Scan for the cell matching the given text and deliver its [x, y] coordinate at center. 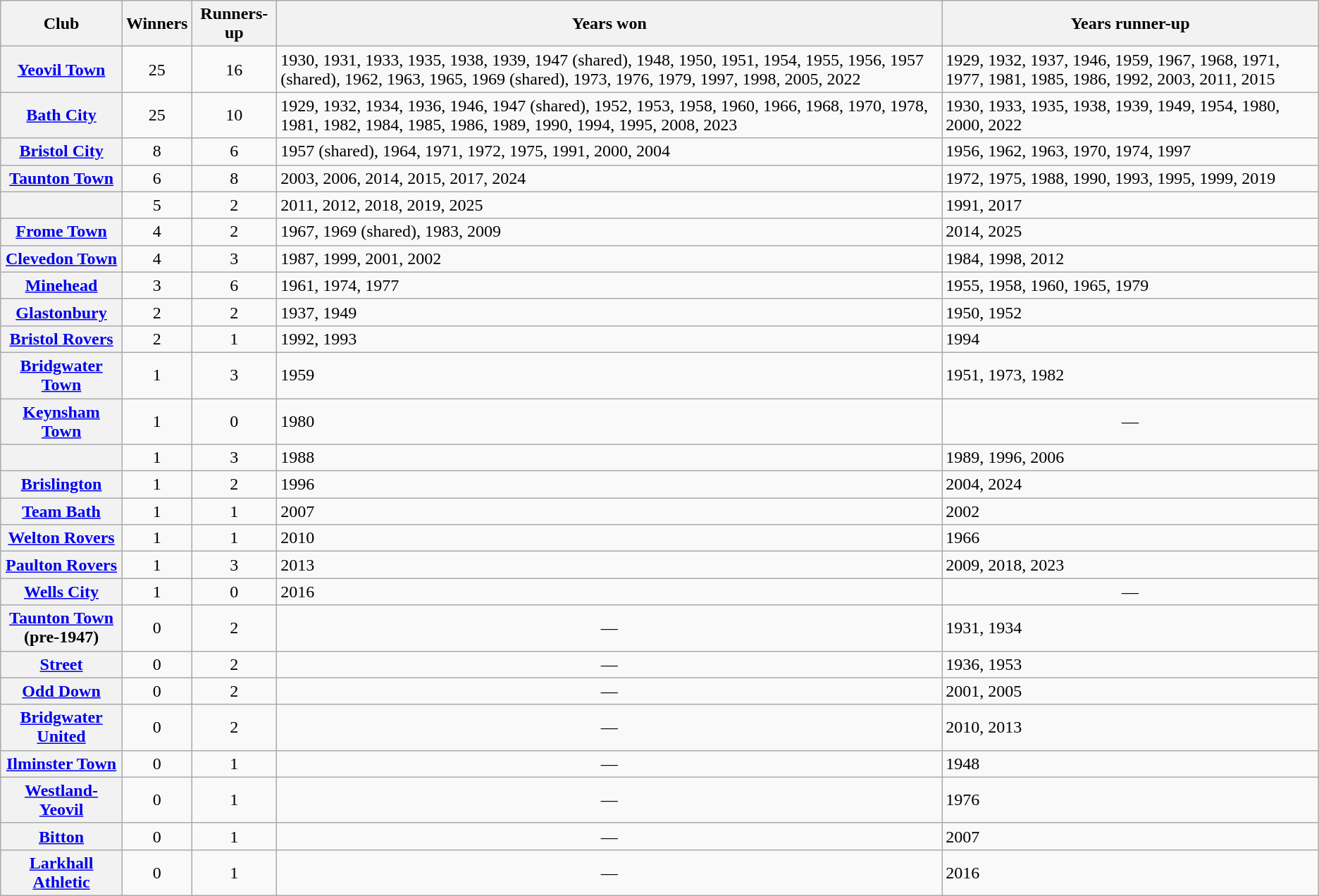
Team Bath [62, 511]
1929, 1932, 1937, 1946, 1959, 1967, 1968, 1971, 1977, 1981, 1985, 1986, 1992, 2003, 2011, 2015 [1130, 69]
1955, 1958, 1960, 1965, 1979 [1130, 285]
2004, 2024 [1130, 485]
1996 [609, 485]
2010 [609, 538]
Years won [609, 24]
Glastonbury [62, 312]
1961, 1974, 1977 [609, 285]
Keynsham Town [62, 421]
1980 [609, 421]
2014, 2025 [1130, 232]
1988 [609, 458]
Bath City [62, 116]
Yeovil Town [62, 69]
2001, 2005 [1130, 691]
1992, 1993 [609, 339]
2009, 2018, 2023 [1130, 565]
Years runner-up [1130, 24]
1948 [1130, 764]
Brislington [62, 485]
Club [62, 24]
Welton Rovers [62, 538]
Clevedon Town [62, 259]
2010, 2013 [1130, 727]
Ilminster Town [62, 764]
1987, 1999, 2001, 2002 [609, 259]
Bridgwater Town [62, 375]
1931, 1934 [1130, 628]
Bridgwater United [62, 727]
Bristol City [62, 151]
2011, 2012, 2018, 2019, 2025 [609, 205]
1966 [1130, 538]
1984, 1998, 2012 [1130, 259]
Westland-Yeovil [62, 800]
Minehead [62, 285]
1930, 1933, 1935, 1938, 1939, 1949, 1954, 1980, 2000, 2022 [1130, 116]
1951, 1973, 1982 [1130, 375]
10 [234, 116]
1950, 1952 [1130, 312]
1957 (shared), 1964, 1971, 1972, 1975, 1991, 2000, 2004 [609, 151]
16 [234, 69]
Winners [156, 24]
1937, 1949 [609, 312]
1991, 2017 [1130, 205]
Taunton Town(pre-1947) [62, 628]
5 [156, 205]
Odd Down [62, 691]
Paulton Rovers [62, 565]
1967, 1969 (shared), 1983, 2009 [609, 232]
Runners-up [234, 24]
1972, 1975, 1988, 1990, 1993, 1995, 1999, 2019 [1130, 178]
Bitton [62, 836]
Frome Town [62, 232]
1976 [1130, 800]
2013 [609, 565]
Street [62, 664]
1989, 1996, 2006 [1130, 458]
2003, 2006, 2014, 2015, 2017, 2024 [609, 178]
1959 [609, 375]
1936, 1953 [1130, 664]
Taunton Town [62, 178]
2002 [1130, 511]
Bristol Rovers [62, 339]
1994 [1130, 339]
Larkhall Athletic [62, 872]
Wells City [62, 592]
1956, 1962, 1963, 1970, 1974, 1997 [1130, 151]
